For the text-containing cell, return its midpoint in (X, Y) coordinate format. 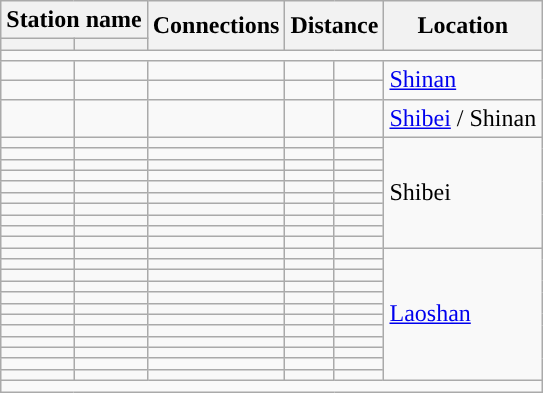
Distance (334, 26)
Shinan (463, 80)
Laoshan (463, 314)
Station name (74, 20)
Shibei (463, 192)
Shibei / Shinan (463, 118)
Connections (216, 26)
Location (463, 26)
